Scan for the cell matching the given text and deliver its (X, Y) coordinate at center. 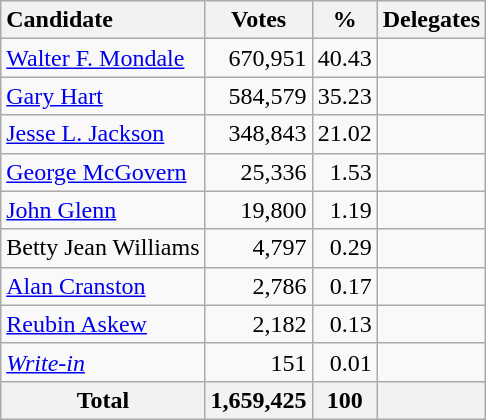
2,786 (258, 286)
George McGovern (103, 172)
21.02 (344, 134)
0.17 (344, 286)
40.43 (344, 58)
0.01 (344, 362)
670,951 (258, 58)
1.19 (344, 210)
Candidate (103, 20)
4,797 (258, 248)
151 (258, 362)
Write-in (103, 362)
0.13 (344, 324)
1,659,425 (258, 400)
2,182 (258, 324)
Walter F. Mondale (103, 58)
25,336 (258, 172)
1.53 (344, 172)
Jesse L. Jackson (103, 134)
John Glenn (103, 210)
0.29 (344, 248)
Delegates (431, 20)
19,800 (258, 210)
348,843 (258, 134)
Votes (258, 20)
Betty Jean Williams (103, 248)
Total (103, 400)
100 (344, 400)
% (344, 20)
35.23 (344, 96)
584,579 (258, 96)
Alan Cranston (103, 286)
Gary Hart (103, 96)
Reubin Askew (103, 324)
